Output the (X, Y) coordinate of the center of the cell containing the given text.  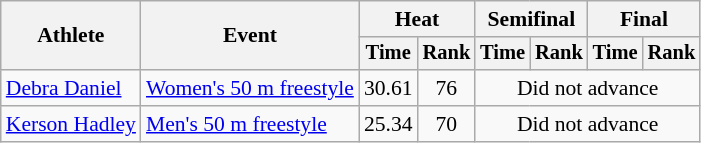
Women's 50 m freestyle (250, 88)
Final (644, 19)
Athlete (71, 36)
30.61 (388, 88)
Kerson Hadley (71, 124)
Debra Daniel (71, 88)
Men's 50 m freestyle (250, 124)
25.34 (388, 124)
76 (447, 88)
Semifinal (531, 19)
Heat (417, 19)
70 (447, 124)
Event (250, 36)
